For the text-containing cell, return its midpoint in [x, y] coordinate format. 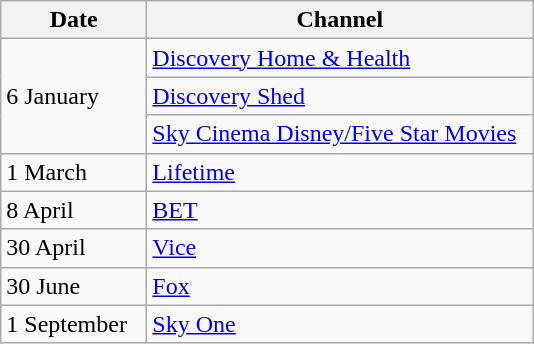
Channel [340, 20]
1 March [74, 172]
Date [74, 20]
Sky Cinema Disney/Five Star Movies [340, 134]
Discovery Home & Health [340, 58]
1 September [74, 324]
Vice [340, 248]
Lifetime [340, 172]
Sky One [340, 324]
Discovery Shed [340, 96]
6 January [74, 96]
8 April [74, 210]
Fox [340, 286]
30 April [74, 248]
30 June [74, 286]
BET [340, 210]
